Return [X, Y] of the center of cell containing provided text 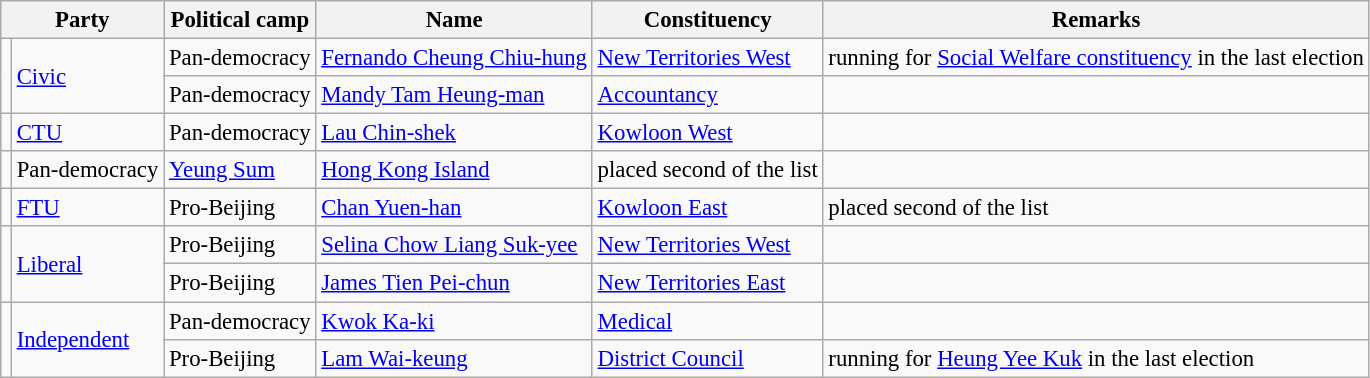
running for Heung Yee Kuk in the last election [1096, 358]
Kowloon West [708, 133]
running for Social Welfare constituency in the last election [1096, 58]
Name [454, 20]
Remarks [1096, 20]
Kwok Ka-ki [454, 321]
New Territories East [708, 283]
Chan Yuen-han [454, 208]
Accountancy [708, 95]
Medical [708, 321]
Political camp [240, 20]
Constituency [708, 20]
Party [82, 20]
Kowloon East [708, 208]
Fernando Cheung Chiu-hung [454, 58]
Lam Wai-keung [454, 358]
Civic [87, 76]
Yeung Sum [240, 170]
FTU [87, 208]
Independent [87, 340]
CTU [87, 133]
Hong Kong Island [454, 170]
Liberal [87, 264]
James Tien Pei-chun [454, 283]
Mandy Tam Heung-man [454, 95]
Lau Chin-shek [454, 133]
District Council [708, 358]
Selina Chow Liang Suk-yee [454, 245]
